Extract the (X, Y) coordinate from the center of the cell holding the provided text.  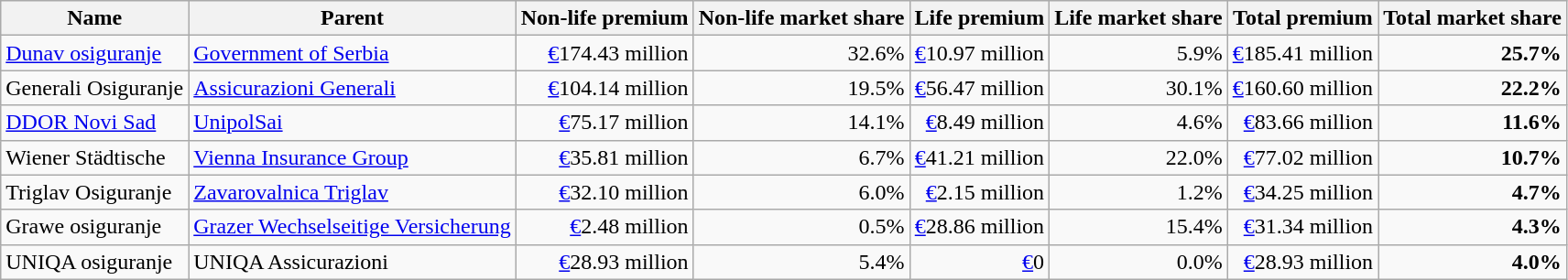
22.2% (1473, 88)
22.0% (1139, 157)
Grazer Wechselseitige Versicherung (352, 227)
€104.14 million (604, 88)
19.5% (801, 88)
€75.17 million (604, 123)
32.6% (801, 53)
Zavarovalnica Triglav (352, 192)
5.4% (801, 262)
4.6% (1139, 123)
€35.81 million (604, 157)
11.6% (1473, 123)
Life market share (1139, 18)
Dunav osiguranje (95, 53)
UnipolSai (352, 123)
DDOR Novi Sad (95, 123)
0.0% (1139, 262)
€185.41 million (1302, 53)
Name (95, 18)
€10.97 million (980, 53)
Non-life market share (801, 18)
Vienna Insurance Group (352, 157)
€2.15 million (980, 192)
4.0% (1473, 262)
€28.86 million (980, 227)
€41.21 million (980, 157)
€32.10 million (604, 192)
UNIQA Assicurazioni (352, 262)
€2.48 million (604, 227)
Triglav Osiguranje (95, 192)
5.9% (1139, 53)
Grawe osiguranje (95, 227)
Total premium (1302, 18)
€34.25 million (1302, 192)
Government of Serbia (352, 53)
4.3% (1473, 227)
€77.02 million (1302, 157)
€174.43 million (604, 53)
Generali Osiguranje (95, 88)
30.1% (1139, 88)
Non-life premium (604, 18)
1.2% (1139, 192)
€83.66 million (1302, 123)
Parent (352, 18)
€31.34 million (1302, 227)
Assicurazioni Generali (352, 88)
€56.47 million (980, 88)
10.7% (1473, 157)
4.7% (1473, 192)
6.0% (801, 192)
Wiener Städtische (95, 157)
6.7% (801, 157)
Life premium (980, 18)
€160.60 million (1302, 88)
14.1% (801, 123)
Total market share (1473, 18)
25.7% (1473, 53)
15.4% (1139, 227)
UNIQA osiguranje (95, 262)
€0 (980, 262)
€8.49 million (980, 123)
0.5% (801, 227)
